Pinpoint the cell where the given text exists, returning its [x, y] midpoint coordinate. 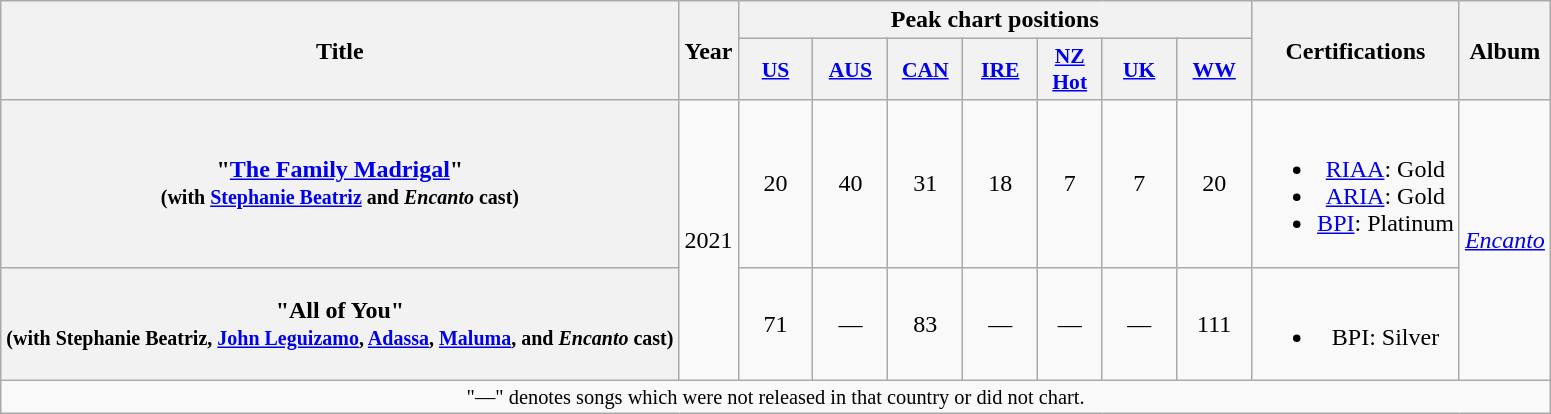
Title [340, 50]
Year [708, 50]
US [776, 70]
111 [1214, 324]
83 [926, 324]
71 [776, 324]
BPI: Silver [1356, 324]
40 [850, 184]
AUS [850, 70]
"—" denotes songs which were not released in that country or did not chart. [776, 397]
WW [1214, 70]
Peak chart positions [995, 20]
Certifications [1356, 50]
2021 [708, 240]
"All of You"(with Stephanie Beatriz, John Leguizamo, Adassa, Maluma, and Encanto cast) [340, 324]
RIAA: GoldARIA: GoldBPI: Platinum [1356, 184]
31 [926, 184]
NZHot [1070, 70]
IRE [1000, 70]
"The Family Madrigal"(with Stephanie Beatriz and Encanto cast) [340, 184]
CAN [926, 70]
UK [1140, 70]
Encanto [1504, 240]
Album [1504, 50]
18 [1000, 184]
